Return (X, Y) of the center of cell containing provided text 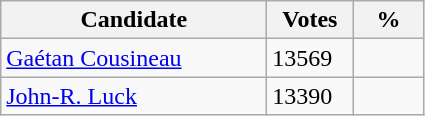
Votes (310, 20)
% (388, 20)
Gaétan Cousineau (134, 58)
John-R. Luck (134, 96)
13390 (310, 96)
13569 (310, 58)
Candidate (134, 20)
